Find where the given text appears and provide that cell's center as [x, y] coordinate. 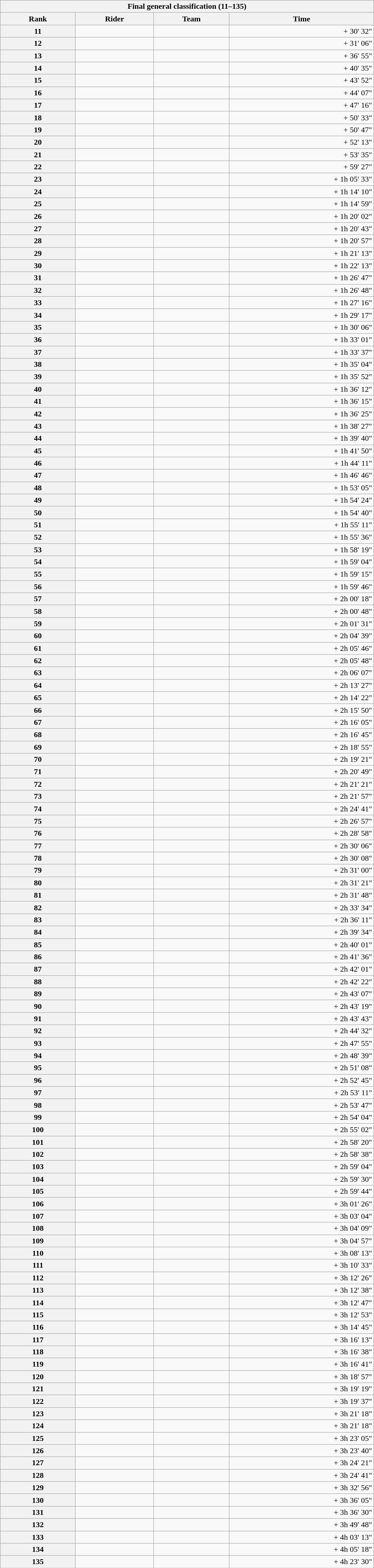
+ 2h 05' 48" [301, 661]
+ 3h 12' 53" [301, 1315]
+ 1h 55' 36" [301, 537]
30 [38, 266]
+ 2h 43' 43" [301, 1019]
+ 2h 59' 04" [301, 1167]
122 [38, 1401]
124 [38, 1426]
+ 3h 04' 57" [301, 1241]
+ 30' 32" [301, 31]
52 [38, 537]
31 [38, 278]
99 [38, 1117]
110 [38, 1253]
126 [38, 1451]
18 [38, 117]
+ 2h 41' 36" [301, 957]
51 [38, 525]
+ 1h 14' 10" [301, 192]
+ 2h 42' 22" [301, 982]
+ 2h 14' 22" [301, 698]
+ 1h 26' 47" [301, 278]
+ 1h 41' 50" [301, 451]
+ 1h 21' 13" [301, 253]
59 [38, 624]
25 [38, 204]
21 [38, 155]
+ 50' 47" [301, 130]
+ 1h 36' 12" [301, 389]
+ 2h 55' 02" [301, 1130]
+ 3h 08' 13" [301, 1253]
+ 3h 14' 45" [301, 1327]
+ 1h 59' 46" [301, 587]
+ 2h 00' 18" [301, 599]
94 [38, 1056]
+ 3h 10' 33" [301, 1265]
53 [38, 550]
+ 2h 36' 11" [301, 920]
35 [38, 327]
+ 3h 16' 41" [301, 1364]
+ 1h 20' 02" [301, 216]
40 [38, 389]
+ 2h 42' 01" [301, 969]
72 [38, 784]
78 [38, 858]
50 [38, 512]
84 [38, 932]
+ 1h 33' 37" [301, 352]
62 [38, 661]
17 [38, 105]
+ 3h 36' 30" [301, 1512]
+ 2h 01' 31" [301, 624]
109 [38, 1241]
+ 2h 44' 32" [301, 1031]
125 [38, 1438]
98 [38, 1105]
96 [38, 1080]
+ 1h 54' 24" [301, 500]
83 [38, 920]
68 [38, 735]
37 [38, 352]
+ 2h 59' 30" [301, 1179]
36 [38, 340]
57 [38, 599]
70 [38, 760]
+ 3h 01' 26" [301, 1204]
15 [38, 80]
+ 1h 20' 57" [301, 241]
28 [38, 241]
111 [38, 1265]
+ 3h 16' 13" [301, 1340]
66 [38, 710]
19 [38, 130]
+ 2h 43' 07" [301, 994]
43 [38, 426]
80 [38, 883]
47 [38, 475]
+ 3h 23' 05" [301, 1438]
+ 52' 13" [301, 142]
128 [38, 1475]
+ 1h 39' 40" [301, 438]
+ 2h 51' 08" [301, 1068]
+ 2h 48' 39" [301, 1056]
Rank [38, 19]
20 [38, 142]
130 [38, 1500]
32 [38, 290]
+ 3h 19' 37" [301, 1401]
+ 53' 35" [301, 155]
+ 1h 05' 33" [301, 179]
+ 4h 05' 18" [301, 1550]
+ 2h 16' 05" [301, 722]
67 [38, 722]
16 [38, 93]
97 [38, 1093]
Rider [114, 19]
+ 59' 27" [301, 167]
100 [38, 1130]
90 [38, 1006]
63 [38, 673]
49 [38, 500]
39 [38, 377]
+ 2h 26' 57" [301, 821]
+ 2h 53' 47" [301, 1105]
+ 2h 04' 39" [301, 636]
127 [38, 1463]
Team [192, 19]
119 [38, 1364]
+ 2h 58' 20" [301, 1142]
48 [38, 488]
Time [301, 19]
+ 2h 52' 45" [301, 1080]
56 [38, 587]
+ 1h 14' 59" [301, 204]
11 [38, 31]
+ 1h 46' 46" [301, 475]
121 [38, 1389]
115 [38, 1315]
+ 1h 44' 11" [301, 463]
108 [38, 1228]
+ 43' 52" [301, 80]
101 [38, 1142]
+ 2h 43' 19" [301, 1006]
69 [38, 747]
75 [38, 821]
77 [38, 846]
+ 1h 53' 05" [301, 488]
+ 1h 26' 48" [301, 290]
132 [38, 1525]
+ 3h 24' 21" [301, 1463]
26 [38, 216]
93 [38, 1043]
+ 2h 16' 45" [301, 735]
+ 1h 20' 43" [301, 229]
82 [38, 907]
+ 1h 58' 19" [301, 550]
113 [38, 1290]
+ 2h 00' 48" [301, 611]
+ 1h 36' 25" [301, 414]
+ 2h 33' 34" [301, 907]
+ 3h 36' 05" [301, 1500]
38 [38, 365]
+ 4h 23' 30" [301, 1562]
+ 2h 05' 46" [301, 648]
+ 2h 18' 55" [301, 747]
+ 2h 59' 44" [301, 1191]
106 [38, 1204]
+ 1h 55' 11" [301, 525]
+ 2h 24' 41" [301, 809]
14 [38, 68]
+ 2h 28' 58" [301, 833]
+ 2h 54' 04" [301, 1117]
86 [38, 957]
91 [38, 1019]
112 [38, 1278]
+ 2h 21' 21" [301, 784]
+ 2h 30' 06" [301, 846]
85 [38, 945]
+ 1h 59' 15" [301, 574]
+ 2h 47' 55" [301, 1043]
+ 1h 36' 15" [301, 401]
13 [38, 56]
55 [38, 574]
+ 3h 19' 19" [301, 1389]
71 [38, 772]
42 [38, 414]
+ 3h 03' 04" [301, 1216]
79 [38, 870]
+ 2h 31' 21" [301, 883]
73 [38, 796]
29 [38, 253]
92 [38, 1031]
118 [38, 1352]
+ 40' 35" [301, 68]
117 [38, 1340]
65 [38, 698]
+ 2h 31' 00" [301, 870]
46 [38, 463]
+ 44' 07" [301, 93]
+ 1h 35' 52" [301, 377]
120 [38, 1377]
+ 2h 20' 49" [301, 772]
+ 3h 04' 09" [301, 1228]
103 [38, 1167]
+ 50' 33" [301, 117]
+ 3h 16' 38" [301, 1352]
+ 4h 03' 13" [301, 1537]
102 [38, 1155]
87 [38, 969]
+ 1h 35' 04" [301, 365]
76 [38, 833]
107 [38, 1216]
34 [38, 315]
+ 3h 12' 38" [301, 1290]
+ 1h 22' 13" [301, 266]
+ 1h 38' 27" [301, 426]
+ 2h 53' 11" [301, 1093]
41 [38, 401]
114 [38, 1302]
105 [38, 1191]
+ 31' 06" [301, 43]
45 [38, 451]
89 [38, 994]
+ 2h 58' 38" [301, 1155]
+ 2h 13' 27" [301, 685]
+ 36' 55" [301, 56]
+ 2h 39' 34" [301, 932]
+ 3h 18' 57" [301, 1377]
27 [38, 229]
104 [38, 1179]
60 [38, 636]
+ 2h 21' 57" [301, 796]
+ 1h 30' 06" [301, 327]
+ 2h 19' 21" [301, 760]
24 [38, 192]
+ 2h 31' 48" [301, 895]
+ 3h 49' 48" [301, 1525]
+ 2h 15' 50" [301, 710]
+ 3h 12' 47" [301, 1302]
22 [38, 167]
+ 1h 29' 17" [301, 315]
74 [38, 809]
+ 2h 40' 01" [301, 945]
12 [38, 43]
+ 3h 23' 40" [301, 1451]
+ 2h 06' 07" [301, 673]
+ 47' 16" [301, 105]
23 [38, 179]
+ 1h 54' 40" [301, 512]
133 [38, 1537]
129 [38, 1488]
95 [38, 1068]
54 [38, 562]
Final general classification (11–135) [187, 6]
+ 1h 33' 01" [301, 340]
131 [38, 1512]
134 [38, 1550]
44 [38, 438]
+ 3h 32' 56" [301, 1488]
64 [38, 685]
135 [38, 1562]
+ 1h 59' 04" [301, 562]
61 [38, 648]
116 [38, 1327]
+ 3h 24' 41" [301, 1475]
+ 1h 27' 16" [301, 303]
123 [38, 1414]
+ 2h 30' 08" [301, 858]
88 [38, 982]
33 [38, 303]
81 [38, 895]
58 [38, 611]
+ 3h 12' 26" [301, 1278]
